Search for the cell housing the specified text and yield its (x, y) center coordinate. 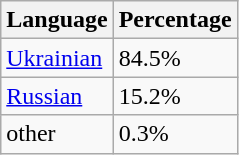
Language (57, 20)
Russian (57, 96)
84.5% (175, 58)
other (57, 134)
Ukrainian (57, 58)
0.3% (175, 134)
15.2% (175, 96)
Percentage (175, 20)
